Return the (x, y) coordinate for the center point of the cell that contains the specified text.  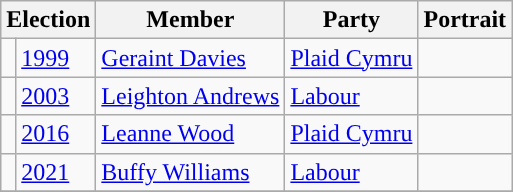
Leighton Andrews (190, 96)
1999 (56, 58)
Portrait (465, 20)
Election (48, 20)
Buffy Williams (190, 172)
2016 (56, 134)
2003 (56, 96)
2021 (56, 172)
Leanne Wood (190, 134)
Member (190, 20)
Geraint Davies (190, 58)
Party (352, 20)
